Output the [x, y] coordinate of the center of the cell containing the given text.  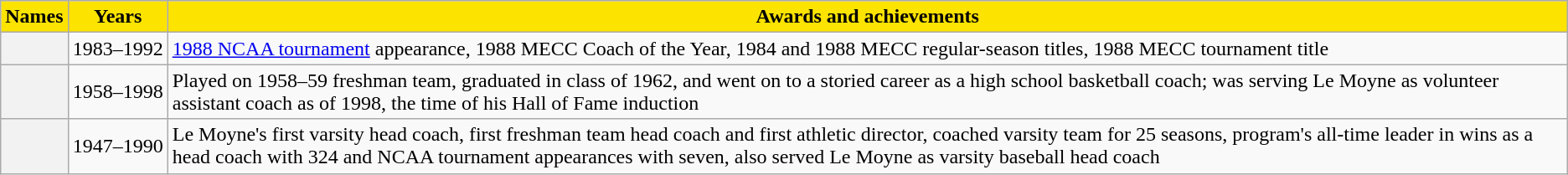
1988 NCAA tournament appearance, 1988 MECC Coach of the Year, 1984 and 1988 MECC regular-season titles, 1988 MECC tournament title [868, 49]
Awards and achievements [868, 17]
Names [34, 17]
1958–1998 [117, 92]
1983–1992 [117, 49]
Years [117, 17]
1947–1990 [117, 146]
